Find where the given text appears and provide that cell's center as [X, Y] coordinate. 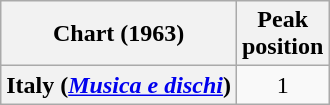
Italy (Musica e dischi) [119, 85]
Peakposition [282, 34]
Chart (1963) [119, 34]
1 [282, 85]
